Scan for the cell matching the given text and deliver its [X, Y] coordinate at center. 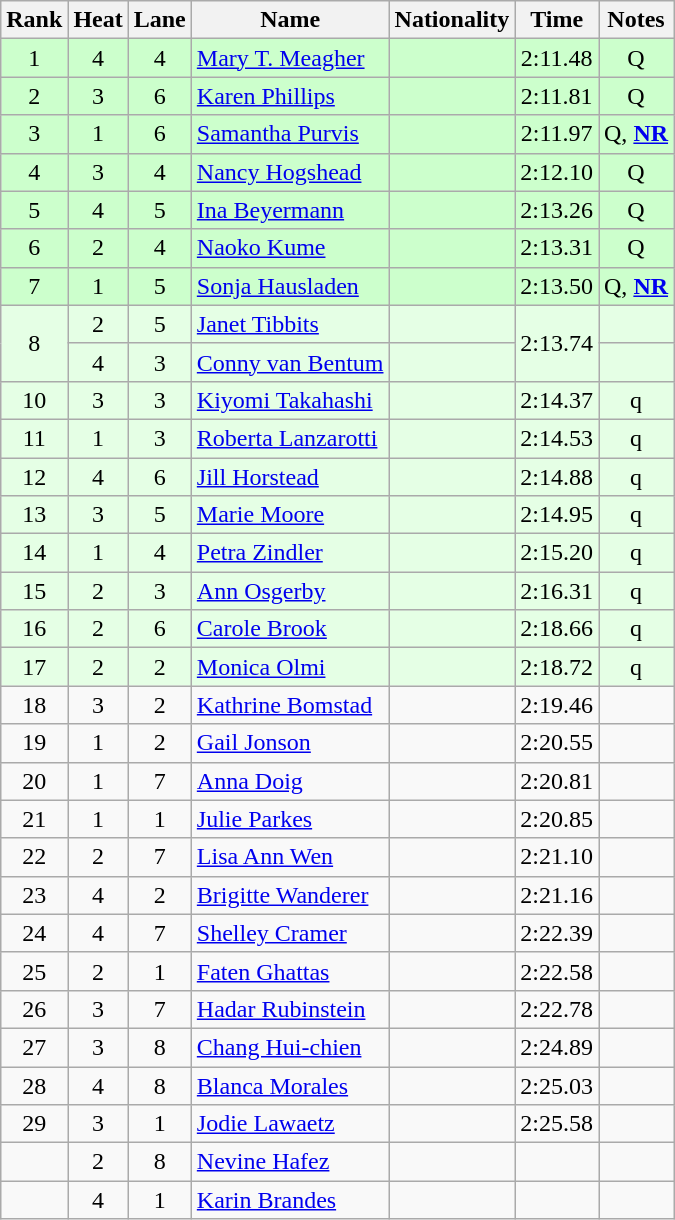
2:22.39 [557, 933]
Nationality [452, 20]
27 [34, 1047]
2:25.58 [557, 1124]
2:11.48 [557, 58]
2:25.03 [557, 1085]
Janet Tibbits [290, 324]
2:12.10 [557, 172]
23 [34, 895]
Karin Brandes [290, 1200]
2:18.72 [557, 667]
Faten Ghattas [290, 971]
Monica Olmi [290, 667]
Blanca Morales [290, 1085]
Marie Moore [290, 515]
Roberta Lanzarotti [290, 438]
Shelley Cramer [290, 933]
28 [34, 1085]
Karen Phillips [290, 96]
2:13.31 [557, 248]
15 [34, 591]
Julie Parkes [290, 819]
Sonja Hausladen [290, 286]
16 [34, 629]
20 [34, 781]
18 [34, 705]
2:22.58 [557, 971]
10 [34, 400]
2:18.66 [557, 629]
29 [34, 1124]
Brigitte Wanderer [290, 895]
2:14.95 [557, 515]
2:14.53 [557, 438]
14 [34, 553]
2:15.20 [557, 553]
2:20.81 [557, 781]
Kiyomi Takahashi [290, 400]
Hadar Rubinstein [290, 1009]
Kathrine Bomstad [290, 705]
17 [34, 667]
2:13.50 [557, 286]
Naoko Kume [290, 248]
21 [34, 819]
Ann Osgerby [290, 591]
Gail Jonson [290, 743]
2:24.89 [557, 1047]
22 [34, 857]
Jodie Lawaetz [290, 1124]
Carole Brook [290, 629]
Name [290, 20]
Lisa Ann Wen [290, 857]
2:20.85 [557, 819]
24 [34, 933]
Anna Doig [290, 781]
Time [557, 20]
Lane [160, 20]
2:16.31 [557, 591]
25 [34, 971]
Nancy Hogshead [290, 172]
2:14.88 [557, 477]
12 [34, 477]
2:21.10 [557, 857]
Ina Beyermann [290, 210]
19 [34, 743]
2:13.26 [557, 210]
2:14.37 [557, 400]
2:11.97 [557, 134]
Jill Horstead [290, 477]
Petra Zindler [290, 553]
Chang Hui-chien [290, 1047]
2:11.81 [557, 96]
11 [34, 438]
Notes [636, 20]
Nevine Hafez [290, 1162]
Heat [98, 20]
2:22.78 [557, 1009]
13 [34, 515]
26 [34, 1009]
2:19.46 [557, 705]
Conny van Bentum [290, 362]
Rank [34, 20]
2:21.16 [557, 895]
Mary T. Meagher [290, 58]
Samantha Purvis [290, 134]
2:13.74 [557, 343]
2:20.55 [557, 743]
